From the cell containing the given text, extract its center point as [X, Y] coordinate. 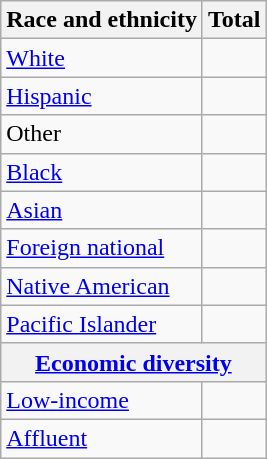
Economic diversity [134, 362]
Low-income [102, 400]
Pacific Islander [102, 324]
Black [102, 172]
White [102, 58]
Hispanic [102, 96]
Foreign national [102, 248]
Native American [102, 286]
Other [102, 134]
Total [234, 20]
Asian [102, 210]
Race and ethnicity [102, 20]
Affluent [102, 438]
